Return [X, Y] of the center of cell containing provided text 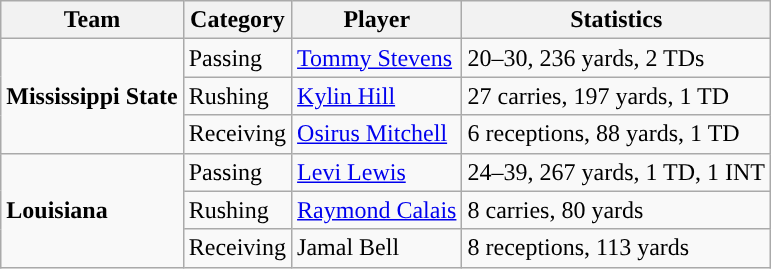
24–39, 267 yards, 1 TD, 1 INT [616, 172]
8 carries, 80 yards [616, 210]
Jamal Bell [377, 248]
20–30, 236 yards, 2 TDs [616, 58]
Player [377, 20]
Category [237, 20]
6 receptions, 88 yards, 1 TD [616, 134]
Kylin Hill [377, 96]
Statistics [616, 20]
Tommy Stevens [377, 58]
Raymond Calais [377, 210]
Osirus Mitchell [377, 134]
27 carries, 197 yards, 1 TD [616, 96]
Louisiana [92, 210]
Mississippi State [92, 96]
Team [92, 20]
8 receptions, 113 yards [616, 248]
Levi Lewis [377, 172]
